Pinpoint the cell where the given text exists, returning its (X, Y) midpoint coordinate. 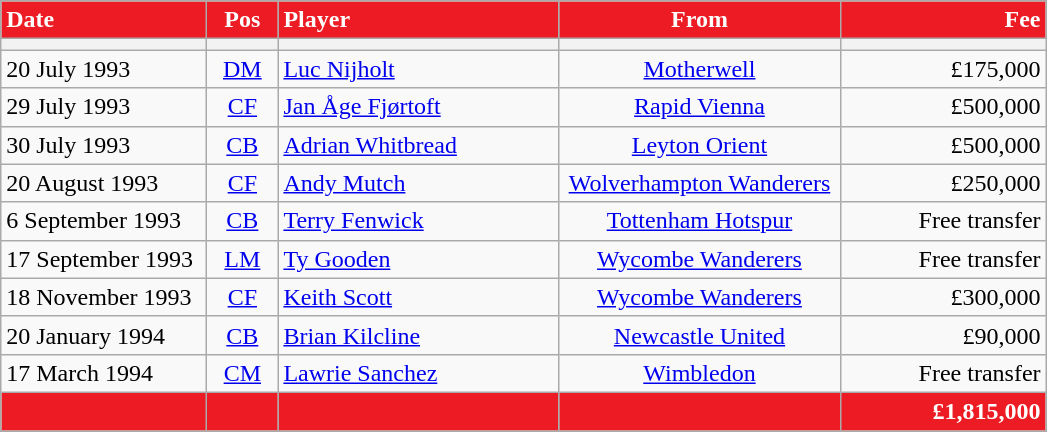
6 September 1993 (104, 221)
Rapid Vienna (700, 107)
29 July 1993 (104, 107)
Ty Gooden (418, 259)
Terry Fenwick (418, 221)
From (700, 20)
£1,815,000 (943, 411)
18 November 1993 (104, 297)
Keith Scott (418, 297)
20 January 1994 (104, 335)
20 July 1993 (104, 69)
Fee (943, 20)
LM (242, 259)
Jan Åge Fjørtoft (418, 107)
CM (242, 373)
Adrian Whitbread (418, 145)
Pos (242, 20)
Leyton Orient (700, 145)
£250,000 (943, 183)
Newcastle United (700, 335)
Wimbledon (700, 373)
20 August 1993 (104, 183)
Date (104, 20)
£300,000 (943, 297)
Motherwell (700, 69)
30 July 1993 (104, 145)
Andy Mutch (418, 183)
Tottenham Hotspur (700, 221)
Brian Kilcline (418, 335)
DM (242, 69)
17 September 1993 (104, 259)
£175,000 (943, 69)
£90,000 (943, 335)
Wolverhampton Wanderers (700, 183)
Player (418, 20)
17 March 1994 (104, 373)
Luc Nijholt (418, 69)
Lawrie Sanchez (418, 373)
